Locate the cell with the specified text and output its [x, y] center coordinate. 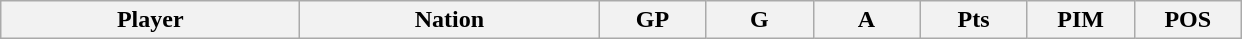
POS [1188, 20]
G [760, 20]
PIM [1080, 20]
Nation [450, 20]
Pts [974, 20]
Player [150, 20]
GP [652, 20]
A [866, 20]
